Provide the (x, y) coordinate of the cell's center where the given text is located.  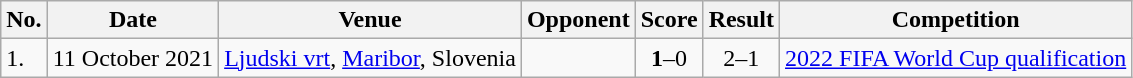
Ljudski vrt, Maribor, Slovenia (370, 58)
Result (741, 20)
Score (669, 20)
Opponent (578, 20)
1. (24, 58)
2–1 (741, 58)
No. (24, 20)
Date (132, 20)
1–0 (669, 58)
Competition (956, 20)
2022 FIFA World Cup qualification (956, 58)
Venue (370, 20)
11 October 2021 (132, 58)
